Find where the given text appears and provide that cell's center as (x, y) coordinate. 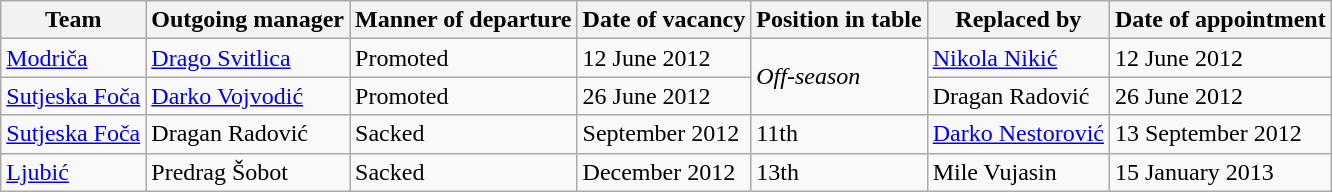
Darko Vojvodić (248, 96)
Predrag Šobot (248, 172)
Date of vacancy (664, 20)
Darko Nestorović (1018, 134)
13 September 2012 (1220, 134)
September 2012 (664, 134)
Modriča (74, 58)
Replaced by (1018, 20)
Team (74, 20)
Date of appointment (1220, 20)
Ljubić (74, 172)
Off-season (839, 77)
15 January 2013 (1220, 172)
Nikola Nikić (1018, 58)
Mile Vujasin (1018, 172)
Outgoing manager (248, 20)
Position in table (839, 20)
13th (839, 172)
Drago Svitlica (248, 58)
December 2012 (664, 172)
Manner of departure (464, 20)
11th (839, 134)
